Find where the given text appears and provide that cell's center as [X, Y] coordinate. 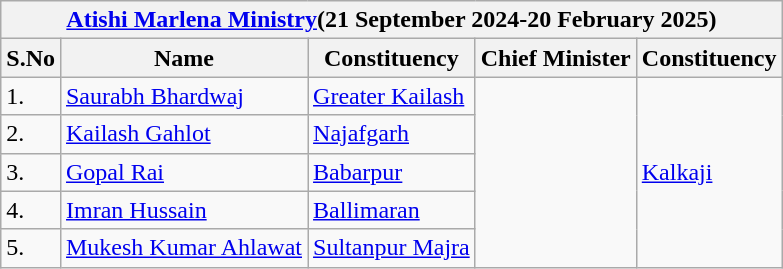
Ballimaran [392, 210]
Greater Kailash [392, 96]
Gopal Rai [184, 172]
S.No [31, 58]
4. [31, 210]
Kalkaji [709, 172]
Atishi Marlena Ministry(21 September 2024-20 February 2025) [392, 20]
Chief Minister [556, 58]
Sultanpur Majra [392, 248]
Name [184, 58]
Babarpur [392, 172]
5. [31, 248]
2. [31, 134]
Najafgarh [392, 134]
Kailash Gahlot [184, 134]
1. [31, 96]
Saurabh Bhardwaj [184, 96]
Imran Hussain [184, 210]
3. [31, 172]
Mukesh Kumar Ahlawat [184, 248]
